Capture the cell that displays the provided text and extract its (X, Y) central coordinate. 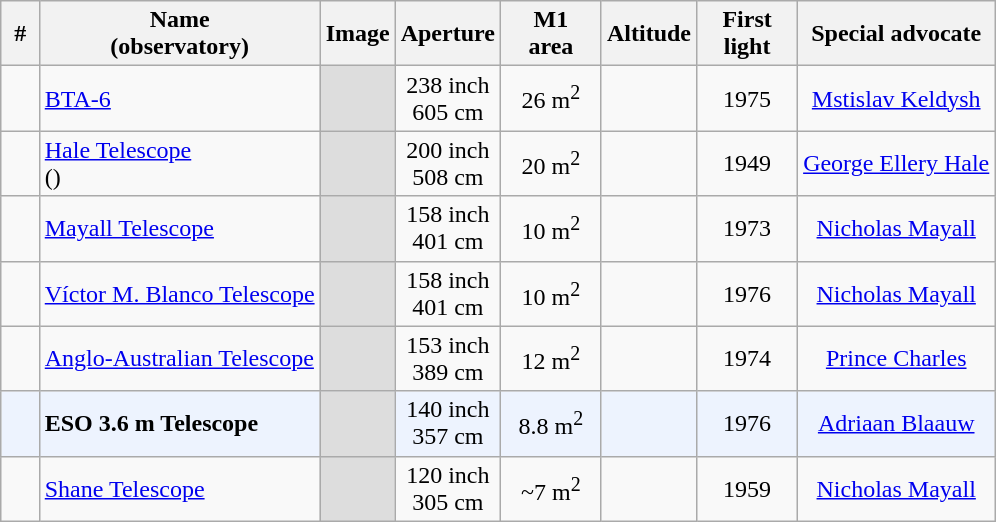
26 m2 (550, 98)
ESO 3.6 m Telescope (180, 424)
Altitude (648, 34)
Prince Charles (896, 358)
Special advocate (896, 34)
Aperture (448, 34)
238 inch605 cm (448, 98)
1973 (748, 228)
Mayall Telescope (180, 228)
Mstislav Keldysh (896, 98)
George Ellery Hale (896, 164)
1949 (748, 164)
BTA-6 (180, 98)
Shane Telescope (180, 488)
Firstlight (748, 34)
1974 (748, 358)
~7 m2 (550, 488)
12 m2 (550, 358)
Víctor M. Blanco Telescope (180, 294)
200 inch508 cm (448, 164)
1959 (748, 488)
8.8 m2 (550, 424)
Anglo-Australian Telescope (180, 358)
1975 (748, 98)
M1area (550, 34)
Name(observatory) (180, 34)
Adriaan Blaauw (896, 424)
20 m2 (550, 164)
120 inch305 cm (448, 488)
153 inch389 cm (448, 358)
# (20, 34)
Image (358, 34)
140 inch357 cm (448, 424)
Hale Telescope() (180, 164)
